Find where the given text appears and provide that cell's center as (x, y) coordinate. 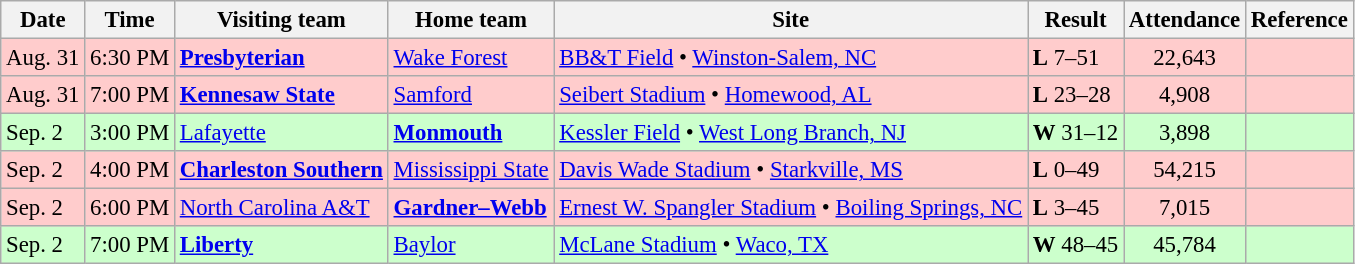
4,908 (1185, 95)
Wake Forest (471, 58)
Attendance (1185, 20)
McLane Stadium • Waco, TX (791, 245)
Monmouth (471, 133)
22,643 (1185, 58)
L 23–28 (1076, 95)
L 3–45 (1076, 208)
6:30 PM (130, 58)
6:00 PM (130, 208)
Presbyterian (281, 58)
Time (130, 20)
7,015 (1185, 208)
3,898 (1185, 133)
Lafayette (281, 133)
L 7–51 (1076, 58)
Seibert Stadium • Homewood, AL (791, 95)
Gardner–Webb (471, 208)
W 31–12 (1076, 133)
Charleston Southern (281, 170)
Home team (471, 20)
L 0–49 (1076, 170)
Baylor (471, 245)
Result (1076, 20)
W 48–45 (1076, 245)
Reference (1300, 20)
Samford (471, 95)
Kennesaw State (281, 95)
Mississippi State (471, 170)
Site (791, 20)
Visiting team (281, 20)
Davis Wade Stadium • Starkville, MS (791, 170)
Kessler Field • West Long Branch, NJ (791, 133)
4:00 PM (130, 170)
45,784 (1185, 245)
North Carolina A&T (281, 208)
54,215 (1185, 170)
Ernest W. Spangler Stadium • Boiling Springs, NC (791, 208)
BB&T Field • Winston-Salem, NC (791, 58)
Liberty (281, 245)
3:00 PM (130, 133)
Date (43, 20)
